Output the [X, Y] coordinate of the center of the cell containing the given text.  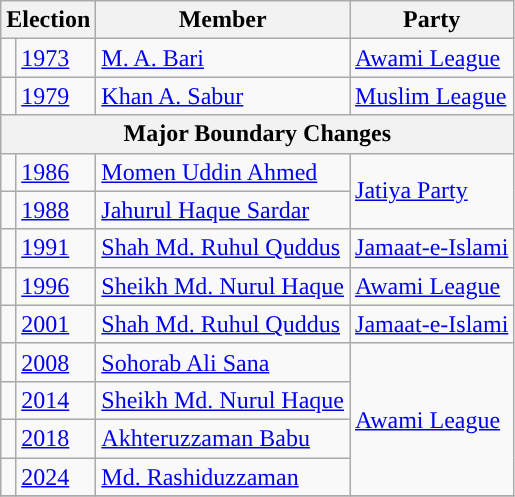
Election [48, 20]
Member [223, 20]
Khan A. Sabur [223, 96]
Akhteruzzaman Babu [223, 438]
Major Boundary Changes [258, 134]
1979 [56, 96]
Sohorab Ali Sana [223, 362]
Muslim League [432, 96]
2014 [56, 400]
Momen Uddin Ahmed [223, 172]
1988 [56, 210]
2001 [56, 324]
1973 [56, 58]
2018 [56, 438]
2008 [56, 362]
Jatiya Party [432, 191]
Md. Rashiduzzaman [223, 477]
2024 [56, 477]
Party [432, 20]
Jahurul Haque Sardar [223, 210]
1991 [56, 248]
1986 [56, 172]
M. A. Bari [223, 58]
1996 [56, 286]
